From the cell containing the given text, extract its center point as (x, y) coordinate. 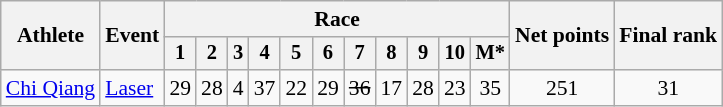
6 (328, 54)
Chi Qiang (50, 88)
5 (296, 54)
Race (337, 19)
10 (455, 54)
31 (668, 88)
2 (212, 54)
8 (392, 54)
Net points (562, 36)
22 (296, 88)
37 (265, 88)
3 (238, 54)
7 (360, 54)
36 (360, 88)
9 (423, 54)
17 (392, 88)
Athlete (50, 36)
35 (490, 88)
1 (180, 54)
Event (132, 36)
23 (455, 88)
Laser (132, 88)
251 (562, 88)
M* (490, 54)
Final rank (668, 36)
